From the cell containing the given text, extract its center point as [X, Y] coordinate. 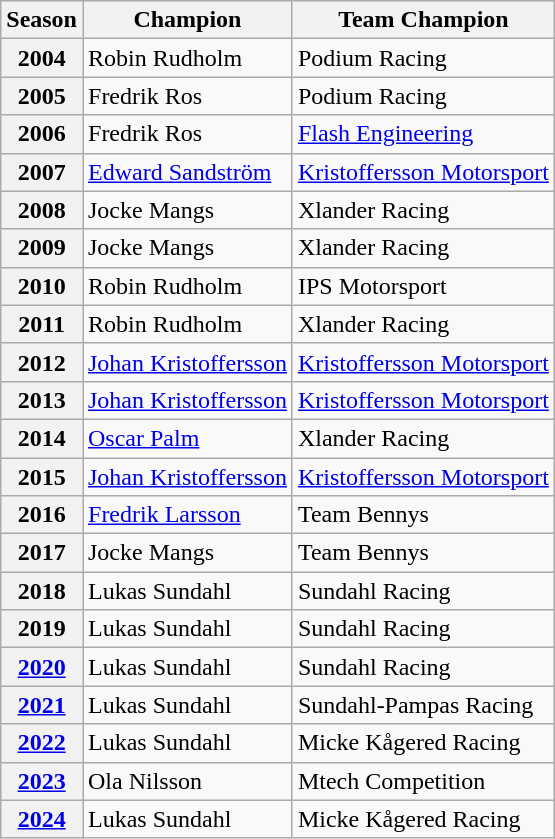
2023 [42, 781]
2016 [42, 515]
2015 [42, 477]
2008 [42, 210]
Season [42, 20]
2014 [42, 438]
Mtech Competition [423, 781]
2021 [42, 705]
2020 [42, 667]
2006 [42, 134]
2007 [42, 172]
2011 [42, 324]
2018 [42, 591]
2009 [42, 248]
2004 [42, 58]
2024 [42, 819]
Champion [187, 20]
Ola Nilsson [187, 781]
IPS Motorsport [423, 286]
2022 [42, 743]
2012 [42, 362]
Fredrik Larsson [187, 515]
2005 [42, 96]
Flash Engineering [423, 134]
Sundahl-Pampas Racing [423, 705]
Edward Sandström [187, 172]
Oscar Palm [187, 438]
Team Champion [423, 20]
2019 [42, 629]
2017 [42, 553]
2010 [42, 286]
2013 [42, 400]
